Find where the given text appears and provide that cell's center as [X, Y] coordinate. 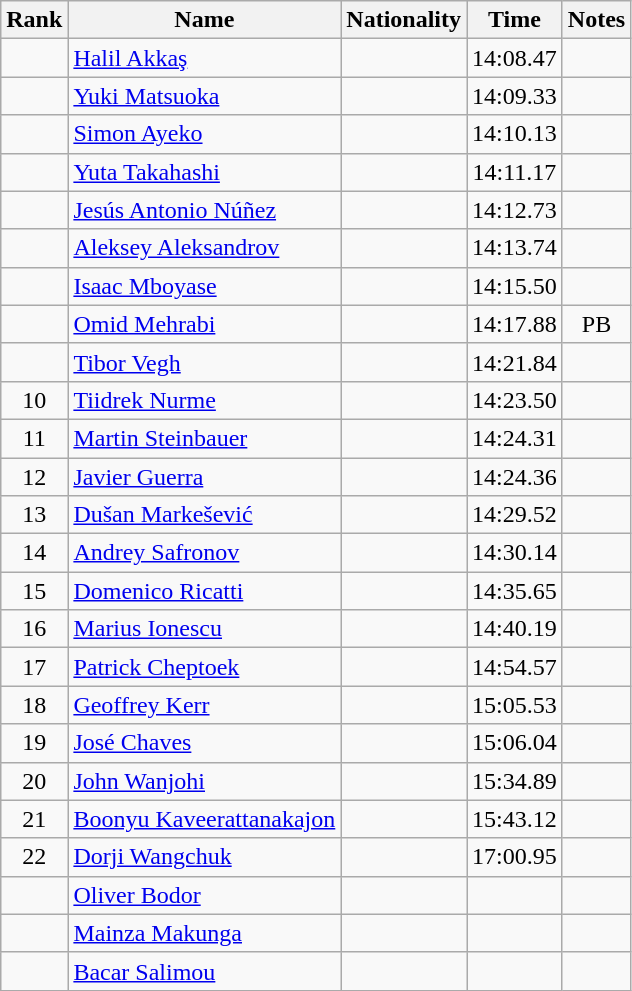
Boonyu Kaveerattanakajon [204, 819]
13 [34, 515]
Time [515, 20]
14:17.88 [515, 324]
14:15.50 [515, 286]
José Chaves [204, 743]
12 [34, 477]
Mainza Makunga [204, 933]
14:13.74 [515, 248]
14:40.19 [515, 629]
Tibor Vegh [204, 362]
14:21.84 [515, 362]
Rank [34, 20]
Patrick Cheptoek [204, 667]
Name [204, 20]
21 [34, 819]
Javier Guerra [204, 477]
Notes [596, 20]
Tiidrek Nurme [204, 400]
Bacar Salimou [204, 971]
19 [34, 743]
Halil Akkaş [204, 58]
Geoffrey Kerr [204, 705]
Omid Mehrabi [204, 324]
Marius Ionescu [204, 629]
14:12.73 [515, 210]
14:54.57 [515, 667]
16 [34, 629]
10 [34, 400]
Domenico Ricatti [204, 591]
15:43.12 [515, 819]
Yuki Matsuoka [204, 96]
14:24.31 [515, 438]
15:06.04 [515, 743]
Nationality [404, 20]
Dorji Wangchuk [204, 857]
14:10.13 [515, 134]
Isaac Mboyase [204, 286]
14:29.52 [515, 515]
18 [34, 705]
11 [34, 438]
PB [596, 324]
17 [34, 667]
14:24.36 [515, 477]
14:11.17 [515, 172]
14:08.47 [515, 58]
14 [34, 553]
Andrey Safronov [204, 553]
17:00.95 [515, 857]
Yuta Takahashi [204, 172]
Martin Steinbauer [204, 438]
John Wanjohi [204, 781]
20 [34, 781]
22 [34, 857]
Oliver Bodor [204, 895]
14:30.14 [515, 553]
Dušan Markešević [204, 515]
Jesús Antonio Núñez [204, 210]
15 [34, 591]
Simon Ayeko [204, 134]
15:05.53 [515, 705]
14:35.65 [515, 591]
Aleksey Aleksandrov [204, 248]
14:23.50 [515, 400]
14:09.33 [515, 96]
15:34.89 [515, 781]
